Find where the given text appears and provide that cell's center as [x, y] coordinate. 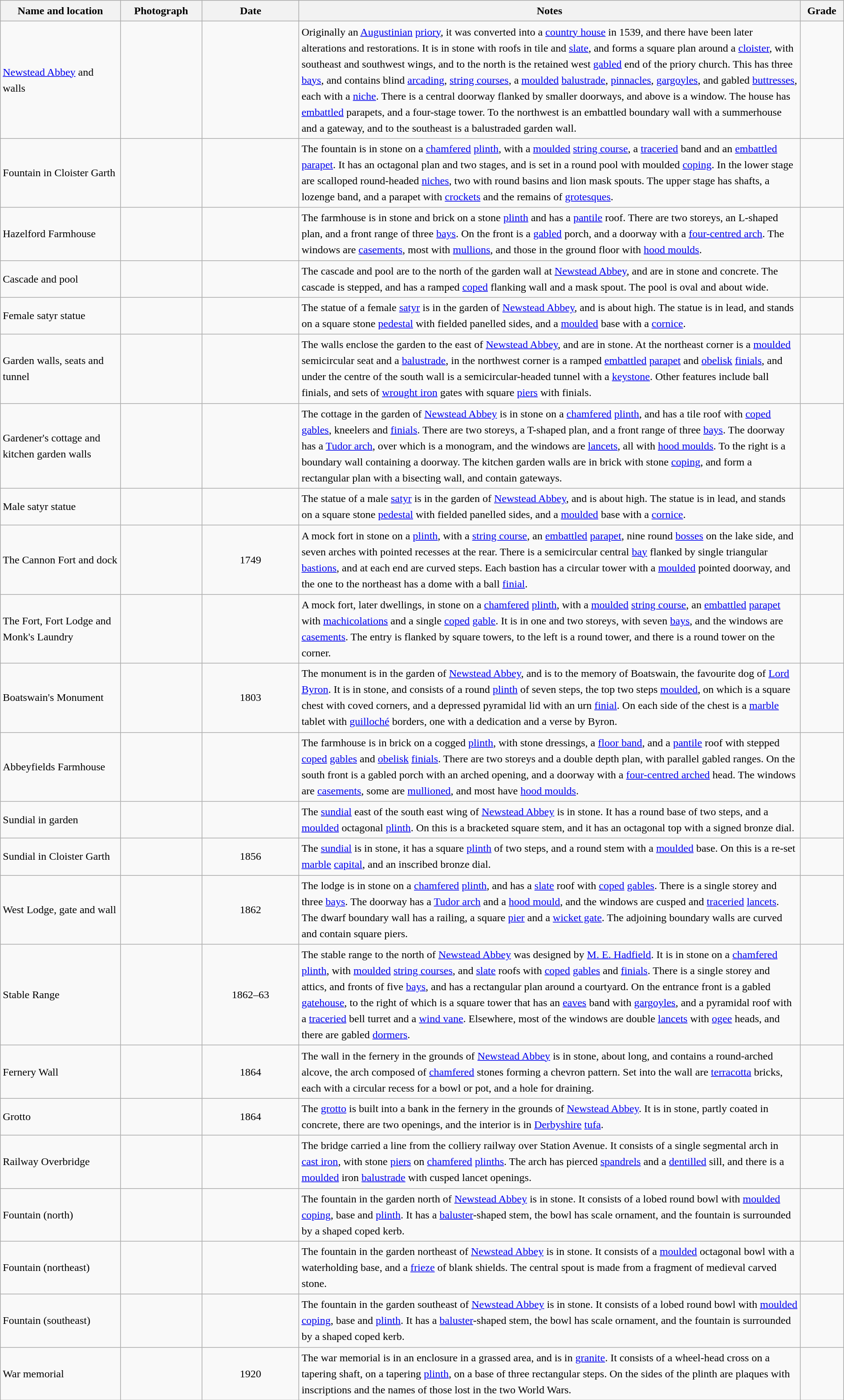
1749 [251, 560]
Photograph [161, 11]
Fountain in Cloister Garth [61, 173]
Stable Range [61, 995]
Boatswain's Monument [61, 698]
Gardener's cottage and kitchen garden walls [61, 446]
Cascade and pool [61, 279]
1856 [251, 857]
Female satyr statue [61, 316]
1862 [251, 910]
1920 [251, 1373]
Grotto [61, 1117]
Fountain (north) [61, 1215]
Abbeyfields Farmhouse [61, 767]
The Fort, Fort Lodge and Monk's Laundry [61, 628]
Fountain (northeast) [61, 1267]
War memorial [61, 1373]
Notes [549, 11]
1803 [251, 698]
Fernery Wall [61, 1072]
Sundial in Cloister Garth [61, 857]
The Cannon Fort and dock [61, 560]
Railway Overbridge [61, 1161]
Garden walls, seats and tunnel [61, 368]
Name and location [61, 11]
Newstead Abbey and walls [61, 80]
Sundial in garden [61, 820]
West Lodge, gate and wall [61, 910]
Fountain (southeast) [61, 1321]
Hazelford Farmhouse [61, 234]
1862–63 [251, 995]
Grade [822, 11]
Male satyr statue [61, 506]
Date [251, 11]
